Find where the given text appears and provide that cell's center as [x, y] coordinate. 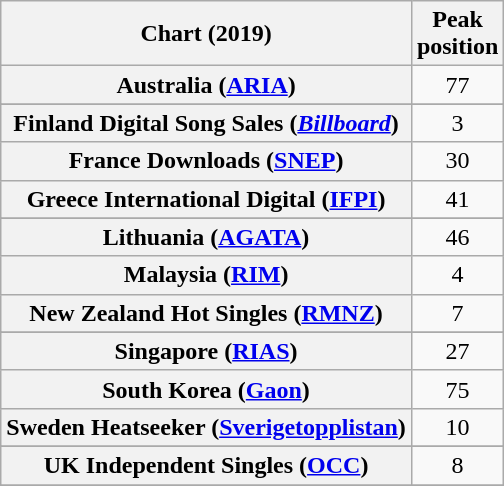
Finland Digital Song Sales (Billboard) [206, 123]
30 [457, 161]
4 [457, 275]
Chart (2019) [206, 34]
10 [457, 427]
Greece International Digital (IFPI) [206, 199]
3 [457, 123]
8 [457, 465]
France Downloads (SNEP) [206, 161]
41 [457, 199]
75 [457, 389]
Singapore (RIAS) [206, 351]
Malaysia (RIM) [206, 275]
UK Independent Singles (OCC) [206, 465]
New Zealand Hot Singles (RMNZ) [206, 313]
7 [457, 313]
Lithuania (AGATA) [206, 237]
Peakposition [457, 34]
46 [457, 237]
South Korea (Gaon) [206, 389]
77 [457, 85]
27 [457, 351]
Sweden Heatseeker (Sverigetopplistan) [206, 427]
Australia (ARIA) [206, 85]
